Capture the cell that displays the provided text and extract its (x, y) central coordinate. 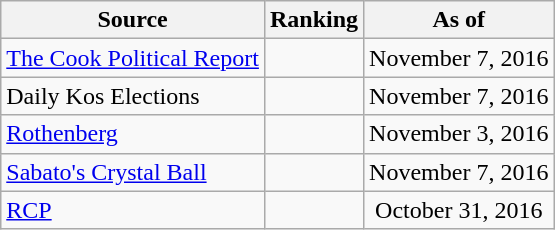
As of (459, 20)
October 31, 2016 (459, 210)
Daily Kos Elections (133, 96)
RCP (133, 210)
The Cook Political Report (133, 58)
Source (133, 20)
Ranking (314, 20)
November 3, 2016 (459, 134)
Sabato's Crystal Ball (133, 172)
Rothenberg (133, 134)
